Output the (X, Y) coordinate of the center of the cell containing the given text.  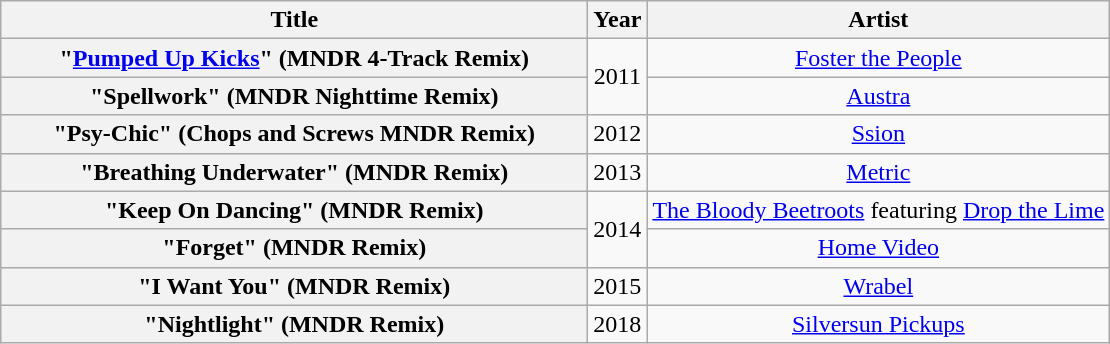
"Pumped Up Kicks" (MNDR 4-Track Remix) (294, 58)
Austra (878, 96)
Year (618, 20)
"Forget" (MNDR Remix) (294, 248)
"Psy-Chic" (Chops and Screws MNDR Remix) (294, 134)
2012 (618, 134)
Silversun Pickups (878, 324)
"Nightlight" (MNDR Remix) (294, 324)
"Spellwork" (MNDR Nighttime Remix) (294, 96)
2018 (618, 324)
Metric (878, 172)
Wrabel (878, 286)
"I Want You" (MNDR Remix) (294, 286)
Artist (878, 20)
2015 (618, 286)
2014 (618, 229)
2013 (618, 172)
Ssion (878, 134)
"Keep On Dancing" (MNDR Remix) (294, 210)
Foster the People (878, 58)
The Bloody Beetroots featuring Drop the Lime (878, 210)
Title (294, 20)
2011 (618, 77)
"Breathing Underwater" (MNDR Remix) (294, 172)
Home Video (878, 248)
